Output the (x, y) coordinate of the center of the cell containing the given text.  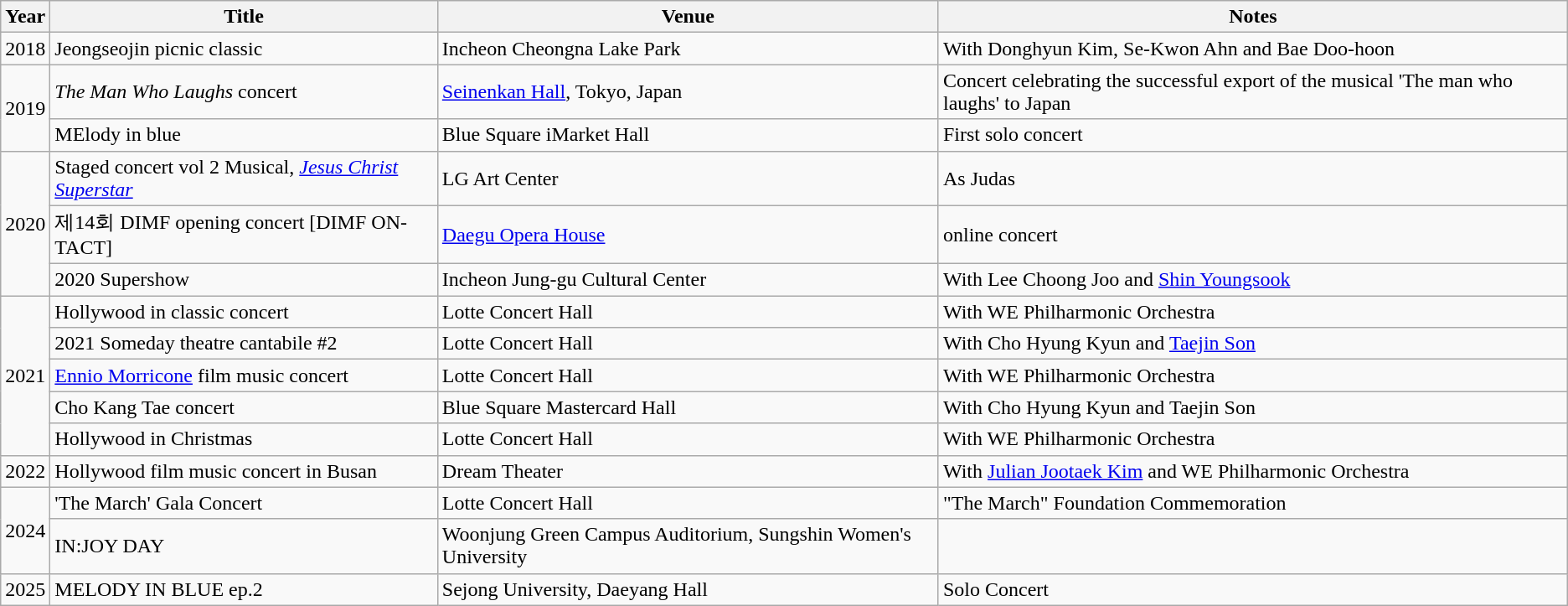
online concert (1253, 235)
Year (25, 17)
'The March' Gala Concert (245, 503)
2024 (25, 530)
Sejong University, Daeyang Hall (688, 589)
2021 (25, 376)
Solo Concert (1253, 589)
Notes (1253, 17)
MElody in blue (245, 135)
Incheon Jung-gu Cultural Center (688, 280)
MELODY IN BLUE ep.2 (245, 589)
Daegu Opera House (688, 235)
2022 (25, 471)
Blue Square iMarket Hall (688, 135)
Jeongseojin picnic classic (245, 49)
2019 (25, 107)
LG Art Center (688, 178)
제14회 DIMF opening concert [DIMF ON-TACT] (245, 235)
Cho Kang Tae concert (245, 407)
Title (245, 17)
Dream Theater (688, 471)
Hollywood in classic concert (245, 312)
IN:JOY DAY (245, 546)
First solo concert (1253, 135)
2018 (25, 49)
Venue (688, 17)
Staged concert vol 2 Musical, Jesus Christ Superstar (245, 178)
As Judas (1253, 178)
2025 (25, 589)
2021 Someday theatre cantabile #2 (245, 344)
"The March" Foundation Commemoration (1253, 503)
Concert celebrating the successful export of the musical 'The man who laughs' to Japan (1253, 92)
The Man Who Laughs concert (245, 92)
Ennio Morricone film music concert (245, 376)
With Julian Jootaek Kim and WE Philharmonic Orchestra (1253, 471)
Seinenkan Hall, Tokyo, Japan (688, 92)
2020 Supershow (245, 280)
Hollywood film music concert in Busan (245, 471)
Hollywood in Christmas (245, 439)
2020 (25, 223)
Woonjung Green Campus Auditorium, Sungshin Women's University (688, 546)
Blue Square Mastercard Hall (688, 407)
With Donghyun Kim, Se-Kwon Ahn and Bae Doo-hoon (1253, 49)
With Lee Choong Joo and Shin Youngsook (1253, 280)
Incheon Cheongna Lake Park (688, 49)
